Locate the cell with the specified text and output its [X, Y] center coordinate. 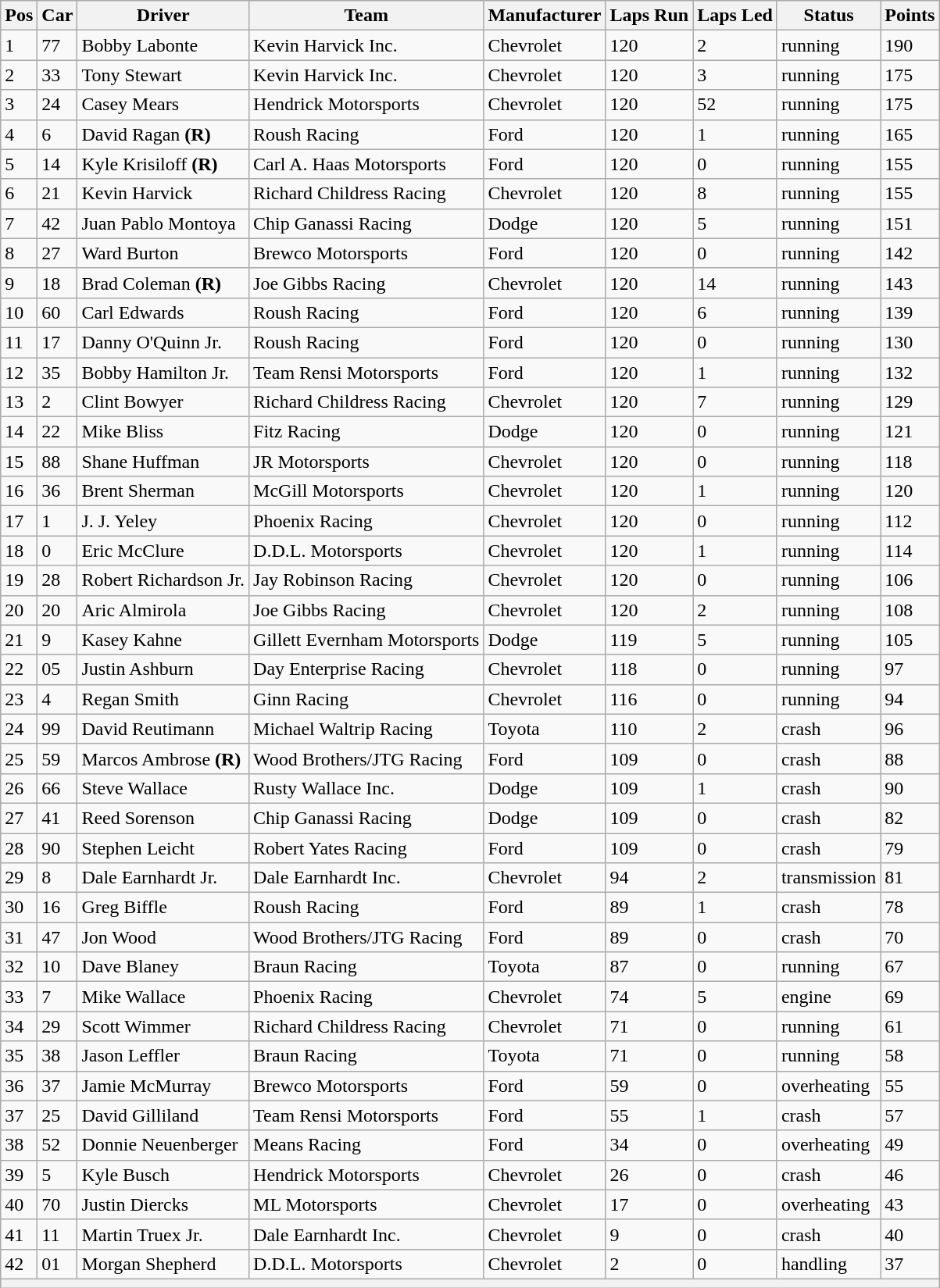
Clint Bowyer [163, 402]
Donnie Neuenberger [163, 1145]
77 [58, 45]
39 [19, 1175]
Shane Huffman [163, 462]
Gillett Evernham Motorsports [366, 640]
transmission [828, 878]
David Reutimann [163, 729]
Bobby Hamilton Jr. [163, 373]
165 [910, 134]
46 [910, 1175]
67 [910, 967]
Bobby Labonte [163, 45]
Kasey Kahne [163, 640]
99 [58, 729]
121 [910, 432]
Casey Mears [163, 105]
Driver [163, 16]
30 [19, 908]
Robert Richardson Jr. [163, 580]
Kevin Harvick [163, 194]
ML Motorsports [366, 1204]
Scott Wimmer [163, 1026]
05 [58, 669]
Team [366, 16]
Stephen Leicht [163, 847]
151 [910, 223]
81 [910, 878]
Brad Coleman (R) [163, 283]
78 [910, 908]
106 [910, 580]
47 [58, 937]
Reed Sorenson [163, 818]
engine [828, 997]
143 [910, 283]
Mike Wallace [163, 997]
Manufacturer [545, 16]
12 [19, 373]
Ginn Racing [366, 699]
Jason Leffler [163, 1056]
David Gilliland [163, 1115]
Eric McClure [163, 551]
142 [910, 253]
190 [910, 45]
108 [910, 610]
105 [910, 640]
Rusty Wallace Inc. [366, 788]
Michael Waltrip Racing [366, 729]
Carl Edwards [163, 312]
19 [19, 580]
15 [19, 462]
J. J. Yeley [163, 521]
60 [58, 312]
Jon Wood [163, 937]
Status [828, 16]
31 [19, 937]
130 [910, 342]
Martin Truex Jr. [163, 1234]
Morgan Shepherd [163, 1264]
Car [58, 16]
97 [910, 669]
139 [910, 312]
Justin Ashburn [163, 669]
Brent Sherman [163, 491]
Mike Bliss [163, 432]
JR Motorsports [366, 462]
119 [649, 640]
96 [910, 729]
69 [910, 997]
110 [649, 729]
Jamie McMurray [163, 1086]
Fitz Racing [366, 432]
Steve Wallace [163, 788]
Dave Blaney [163, 967]
Greg Biffle [163, 908]
132 [910, 373]
Points [910, 16]
57 [910, 1115]
74 [649, 997]
58 [910, 1056]
Justin Diercks [163, 1204]
Robert Yates Racing [366, 847]
Regan Smith [163, 699]
Jay Robinson Racing [366, 580]
Pos [19, 16]
13 [19, 402]
David Ragan (R) [163, 134]
Kyle Busch [163, 1175]
McGill Motorsports [366, 491]
Means Racing [366, 1145]
49 [910, 1145]
Marcos Ambrose (R) [163, 758]
32 [19, 967]
23 [19, 699]
Juan Pablo Montoya [163, 223]
116 [649, 699]
handling [828, 1264]
66 [58, 788]
61 [910, 1026]
114 [910, 551]
43 [910, 1204]
Tony Stewart [163, 75]
87 [649, 967]
Ward Burton [163, 253]
112 [910, 521]
Laps Run [649, 16]
Dale Earnhardt Jr. [163, 878]
01 [58, 1264]
Laps Led [735, 16]
Carl A. Haas Motorsports [366, 164]
Aric Almirola [163, 610]
82 [910, 818]
Kyle Krisiloff (R) [163, 164]
Danny O'Quinn Jr. [163, 342]
79 [910, 847]
129 [910, 402]
Day Enterprise Racing [366, 669]
